Search for the cell housing the specified text and yield its [x, y] center coordinate. 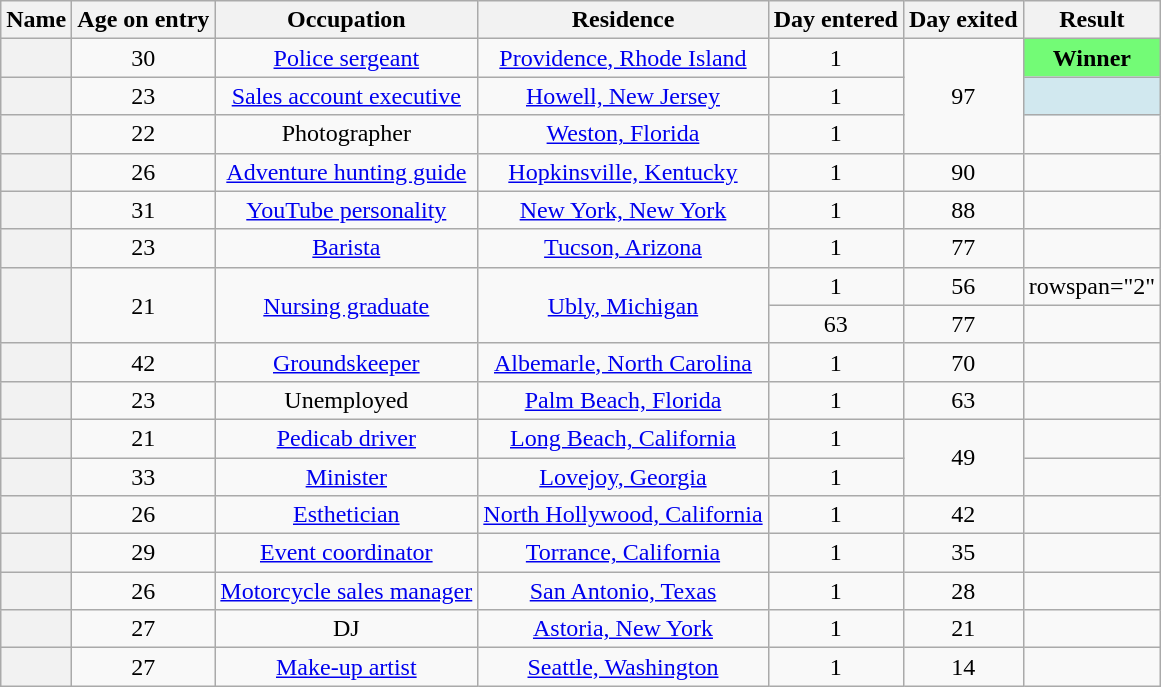
Pedicab driver [346, 438]
Groundskeeper [346, 362]
28 [963, 591]
Result [1092, 20]
Weston, Florida [623, 134]
30 [144, 58]
97 [963, 96]
Providence, Rhode Island [623, 58]
Residence [623, 20]
90 [963, 172]
70 [963, 362]
Barista [346, 248]
San Antonio, Texas [623, 591]
33 [144, 477]
North Hollywood, California [623, 515]
DJ [346, 629]
Occupation [346, 20]
Tucson, Arizona [623, 248]
YouTube personality [346, 210]
Palm Beach, Florida [623, 400]
Winner [1092, 58]
rowspan="2" [1092, 286]
New York, New York [623, 210]
Motorcycle sales manager [346, 591]
Day entered [836, 20]
Age on entry [144, 20]
Day exited [963, 20]
49 [963, 457]
Nursing graduate [346, 305]
Adventure hunting guide [346, 172]
Photographer [346, 134]
35 [963, 553]
Make-up artist [346, 667]
Police sergeant [346, 58]
Torrance, California [623, 553]
Long Beach, California [623, 438]
14 [963, 667]
Unemployed [346, 400]
Seattle, Washington [623, 667]
Sales account executive [346, 96]
Lovejoy, Georgia [623, 477]
Esthetician [346, 515]
Ubly, Michigan [623, 305]
22 [144, 134]
Minister [346, 477]
Albemarle, North Carolina [623, 362]
Astoria, New York [623, 629]
Name [36, 20]
31 [144, 210]
88 [963, 210]
Event coordinator [346, 553]
56 [963, 286]
Howell, New Jersey [623, 96]
29 [144, 553]
Hopkinsville, Kentucky [623, 172]
